Output the [X, Y] coordinate of the center of the cell containing the given text.  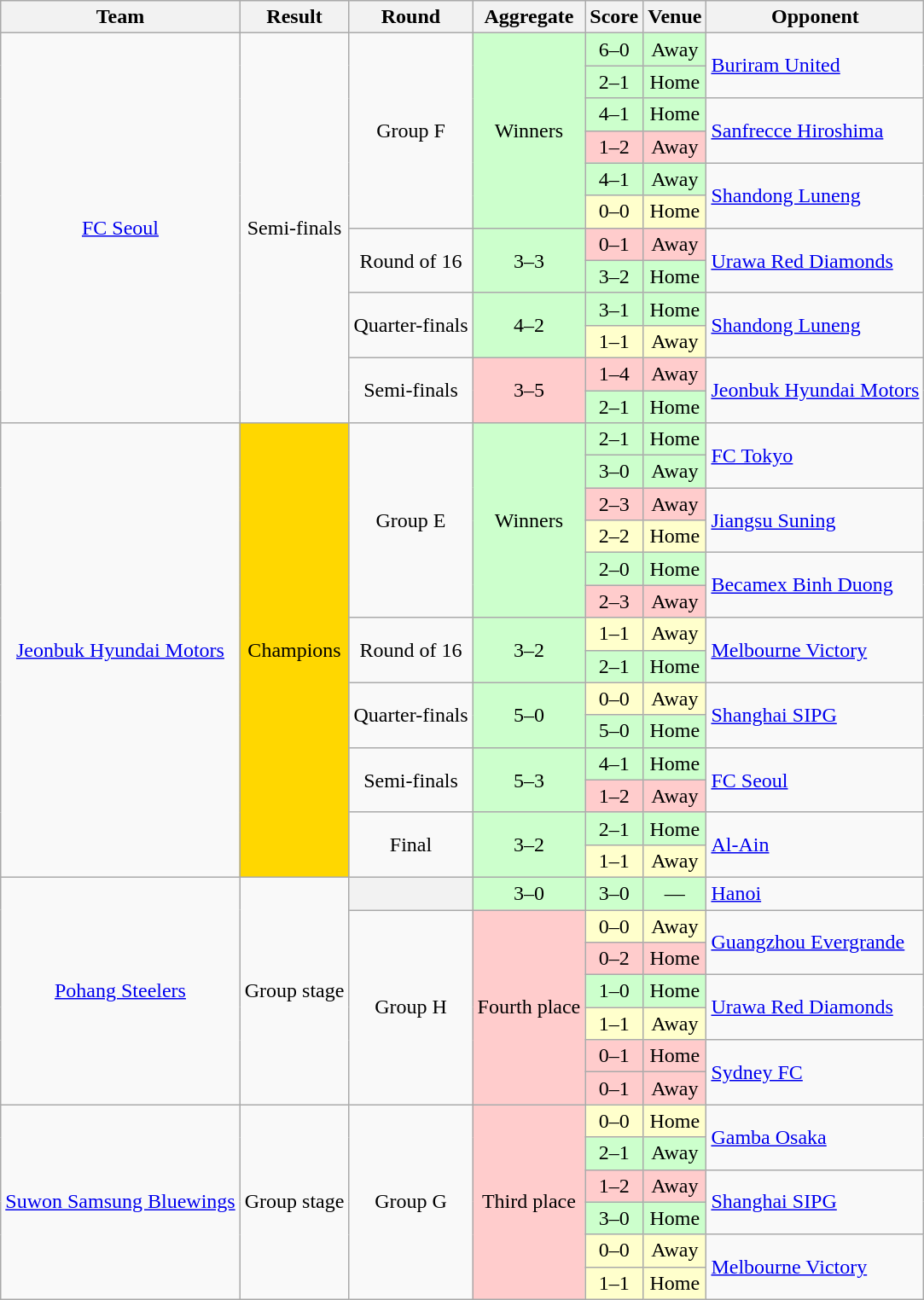
2–0 [614, 569]
Team [120, 17]
Pohang Steelers [120, 990]
Group G [411, 1202]
Group E [411, 520]
Gamba Osaka [816, 1137]
Al-Ain [816, 844]
Venue [675, 17]
3–5 [529, 390]
Becamex Binh Duong [816, 585]
Sanfrecce Hiroshima [816, 131]
3–1 [614, 309]
— [675, 893]
Jiangsu Suning [816, 520]
2–2 [614, 537]
Result [294, 17]
1–0 [614, 991]
Third place [529, 1202]
1–4 [614, 374]
Hanoi [816, 893]
Group F [411, 131]
Champions [294, 650]
Suwon Samsung Bluewings [120, 1202]
Fourth place [529, 1007]
5–3 [529, 780]
Round [411, 17]
Opponent [816, 17]
Aggregate [529, 17]
Final [411, 844]
Sydney FC [816, 1072]
0–2 [614, 959]
FC Tokyo [816, 456]
3–3 [529, 260]
4–2 [529, 325]
Score [614, 17]
6–0 [614, 49]
Group H [411, 1007]
Guangzhou Evergrande [816, 942]
Buriram United [816, 66]
